From the cell containing the given text, extract its center point as [X, Y] coordinate. 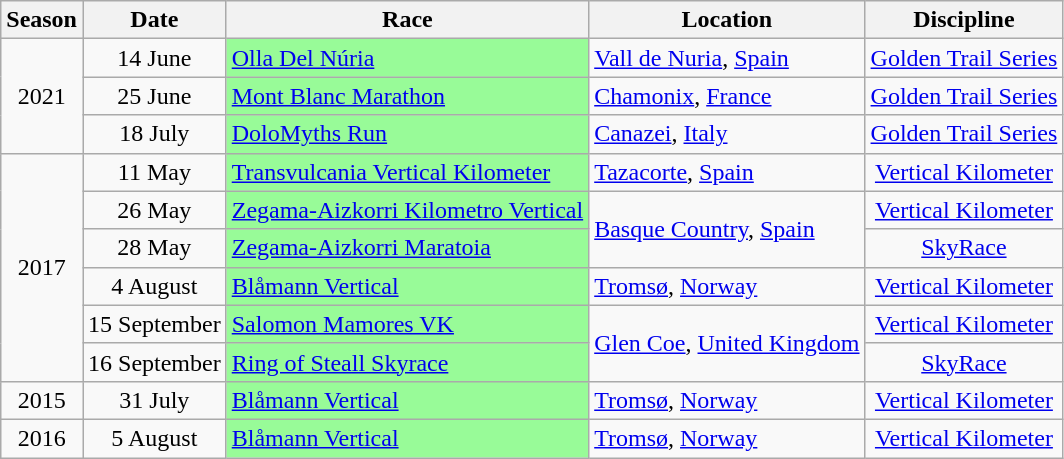
28 May [154, 248]
14 June [154, 58]
Basque Country, Spain [727, 229]
Date [154, 20]
DoloMyths Run [407, 134]
2016 [42, 438]
Zegama-Aizkorri Maratoia [407, 248]
Vall de Nuria, Spain [727, 58]
11 May [154, 172]
Glen Coe, United Kingdom [727, 343]
Mont Blanc Marathon [407, 96]
Location [727, 20]
Transvulcania Vertical Kilometer [407, 172]
2017 [42, 267]
Tazacorte, Spain [727, 172]
Olla Del Núria [407, 58]
31 July [154, 400]
Ring of Steall Skyrace [407, 362]
Chamonix, France [727, 96]
Salomon Mamores VK [407, 324]
Canazei, Italy [727, 134]
Race [407, 20]
16 September [154, 362]
2021 [42, 96]
15 September [154, 324]
25 June [154, 96]
5 August [154, 438]
Season [42, 20]
2015 [42, 400]
26 May [154, 210]
Discipline [964, 20]
4 August [154, 286]
Zegama-Aizkorri Kilometro Vertical [407, 210]
18 July [154, 134]
